Pinpoint the cell where the given text exists, returning its (x, y) midpoint coordinate. 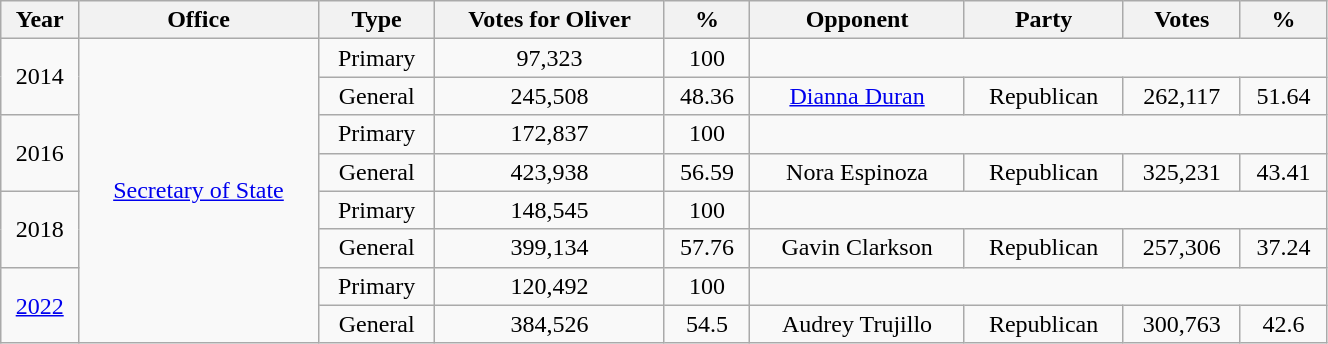
Votes for Oliver (550, 20)
42.6 (1283, 324)
57.76 (707, 248)
Office (199, 20)
384,526 (550, 324)
97,323 (550, 58)
Type (376, 20)
245,508 (550, 96)
423,938 (550, 172)
2022 (40, 305)
Gavin Clarkson (857, 248)
148,545 (550, 210)
2016 (40, 153)
300,763 (1182, 324)
54.5 (707, 324)
257,306 (1182, 248)
2014 (40, 77)
56.59 (707, 172)
48.36 (707, 96)
Opponent (857, 20)
399,134 (550, 248)
Votes (1182, 20)
172,837 (550, 134)
Secretary of State (199, 191)
Year (40, 20)
262,117 (1182, 96)
Audrey Trujillo (857, 324)
51.64 (1283, 96)
43.41 (1283, 172)
120,492 (550, 286)
325,231 (1182, 172)
37.24 (1283, 248)
2018 (40, 229)
Nora Espinoza (857, 172)
Dianna Duran (857, 96)
Party (1044, 20)
